Pinpoint the cell where the given text exists, returning its (X, Y) midpoint coordinate. 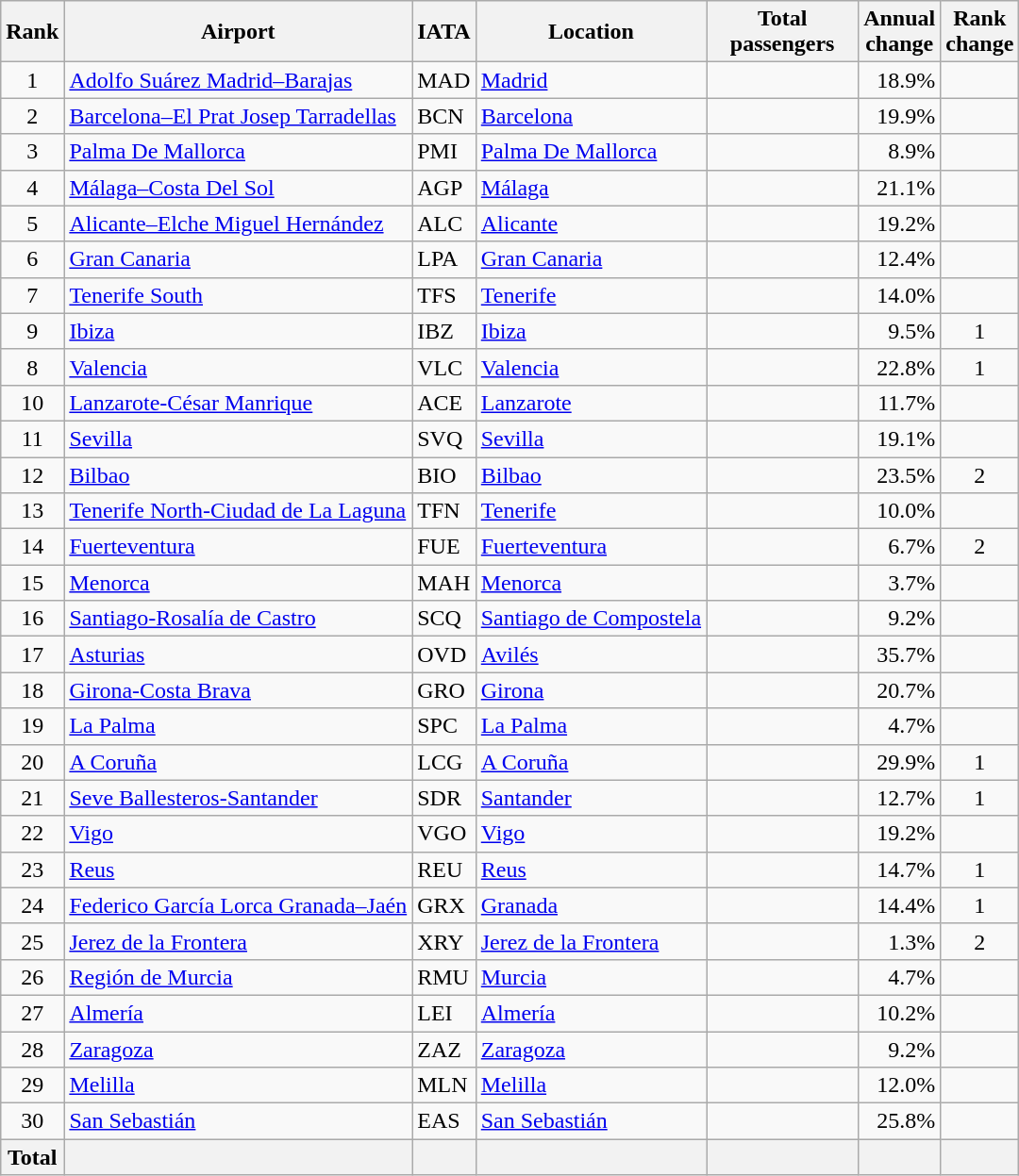
SDR (444, 798)
14 (32, 547)
26 (32, 977)
Madrid (591, 80)
30 (32, 1121)
Rankchange (979, 32)
Airport (238, 32)
10.0% (900, 511)
OVD (444, 654)
SCQ (444, 619)
Málaga–Costa Del Sol (238, 188)
Annualchange (900, 32)
Location (591, 32)
IATA (444, 32)
14.4% (900, 905)
12.7% (900, 798)
11 (32, 439)
Alicante–Elche Miguel Hernández (238, 224)
21 (32, 798)
ACE (444, 403)
IBZ (444, 331)
GRX (444, 905)
Alicante (591, 224)
BCN (444, 116)
9.5% (900, 331)
10 (32, 403)
23.5% (900, 474)
Lanzarote-César Manrique (238, 403)
16 (32, 619)
LPA (444, 259)
25 (32, 941)
Lanzarote (591, 403)
23 (32, 870)
PMI (444, 152)
10.2% (900, 1013)
MAD (444, 80)
6.7% (900, 547)
Girona (591, 690)
28 (32, 1050)
AGP (444, 188)
19 (32, 726)
19.1% (900, 439)
6 (32, 259)
FUE (444, 547)
SPC (444, 726)
Santiago-Rosalía de Castro (238, 619)
3 (32, 152)
TFS (444, 295)
Granada (591, 905)
12 (32, 474)
Tenerife South (238, 295)
ZAZ (444, 1050)
4 (32, 188)
27 (32, 1013)
29 (32, 1085)
SVQ (444, 439)
1.3% (900, 941)
RMU (444, 977)
20 (32, 762)
VGO (444, 834)
5 (32, 224)
13 (32, 511)
24 (32, 905)
MLN (444, 1085)
Santiago de Compostela (591, 619)
18 (32, 690)
15 (32, 583)
20.7% (900, 690)
3.7% (900, 583)
REU (444, 870)
19.9% (900, 116)
Girona-Costa Brava (238, 690)
22.8% (900, 367)
Rank (32, 32)
Barcelona (591, 116)
22 (32, 834)
XRY (444, 941)
7 (32, 295)
14.7% (900, 870)
GRO (444, 690)
ALC (444, 224)
8.9% (900, 152)
MAH (444, 583)
Asturias (238, 654)
TFN (444, 511)
Región de Murcia (238, 977)
17 (32, 654)
18.9% (900, 80)
12.0% (900, 1085)
Totalpassengers (783, 32)
21.1% (900, 188)
Tenerife North-Ciudad de La Laguna (238, 511)
Avilés (591, 654)
Seve Ballesteros-Santander (238, 798)
35.7% (900, 654)
Málaga (591, 188)
Total (32, 1157)
25.8% (900, 1121)
LCG (444, 762)
9 (32, 331)
29.9% (900, 762)
8 (32, 367)
Murcia (591, 977)
Adolfo Suárez Madrid–Barajas (238, 80)
11.7% (900, 403)
LEI (444, 1013)
Federico García Lorca Granada–Jaén (238, 905)
BIO (444, 474)
Barcelona–El Prat Josep Tarradellas (238, 116)
VLC (444, 367)
14.0% (900, 295)
EAS (444, 1121)
12.4% (900, 259)
Santander (591, 798)
